Determine the (x, y) coordinate at the center of the cell enclosing the given text.  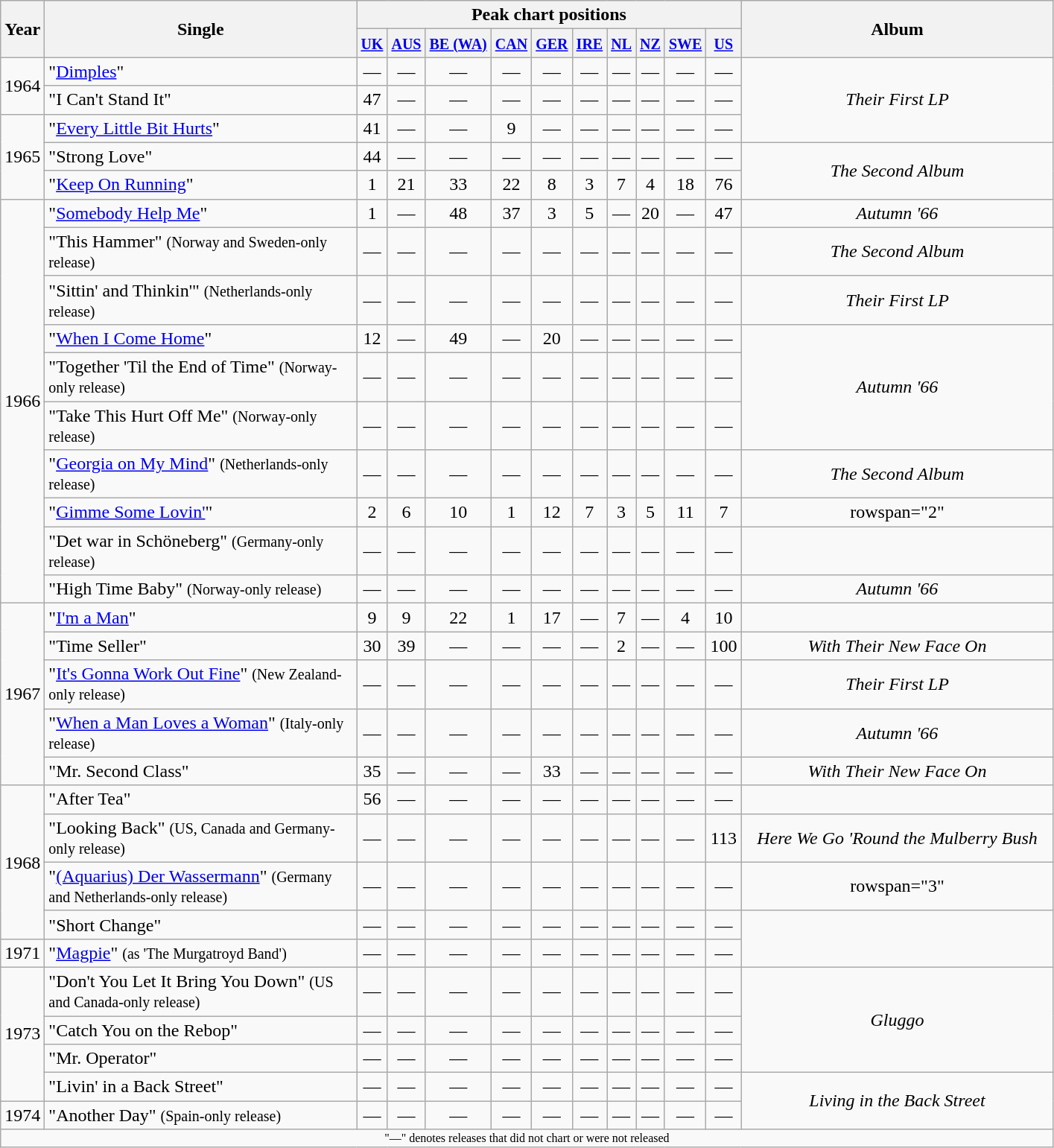
"Don't You Let It Bring You Down" (US and Canada-only release) (201, 991)
1964 (22, 86)
1967 (22, 694)
"Magpie" (as 'The Murgatroyd Band') (201, 953)
Single (201, 29)
"Somebody Help Me" (201, 213)
CAN (511, 43)
NL (621, 43)
1965 (22, 156)
BE (WA) (458, 43)
1974 (22, 1115)
56 (372, 799)
39 (407, 646)
44 (372, 156)
"High Time Baby" (Norway-only release) (201, 589)
11 (685, 513)
"It's Gonna Work Out Fine" (New Zealand-only release) (201, 684)
"Another Day" (Spain-only release) (201, 1115)
"Short Change" (201, 925)
"Livin' in a Back Street" (201, 1087)
SWE (685, 43)
"Keep On Running" (201, 185)
"Mr. Second Class" (201, 771)
"When I Come Home" (201, 338)
rowspan="3" (897, 887)
Year (22, 29)
30 (372, 646)
"(Aquarius) Der Wassermann" (Germany and Netherlands-only release) (201, 887)
18 (685, 185)
"This Hammer" (Norway and Sweden-only release) (201, 252)
"I'm a Man" (201, 618)
"Every Little Bit Hurts" (201, 128)
1968 (22, 862)
21 (407, 185)
35 (372, 771)
"Dimples" (201, 72)
8 (552, 185)
Gluggo (897, 1019)
"Sittin' and Thinkin'" (Netherlands-only release) (201, 299)
"Take This Hurt Off Me" (Norway-only release) (201, 425)
"Strong Love" (201, 156)
Peak chart positions (549, 15)
GER (552, 43)
Living in the Back Street (897, 1101)
NZ (651, 43)
1971 (22, 953)
"Time Seller" (201, 646)
41 (372, 128)
113 (724, 837)
6 (407, 513)
48 (458, 213)
"Georgia on My Mind" (Netherlands-only release) (201, 474)
AUS (407, 43)
1973 (22, 1034)
"Det war in Schöneberg" (Germany-only release) (201, 551)
49 (458, 338)
37 (511, 213)
"When a Man Loves a Woman" (Italy-only release) (201, 733)
"Looking Back" (US, Canada and Germany-only release) (201, 837)
"Catch You on the Rebop" (201, 1030)
Album (897, 29)
100 (724, 646)
1966 (22, 401)
Here We Go 'Round the Mulberry Bush (897, 837)
"Gimme Some Lovin'" (201, 513)
"Together 'Til the End of Time" (Norway-only release) (201, 377)
17 (552, 618)
"—" denotes releases that did not chart or were not released (527, 1138)
"After Tea" (201, 799)
"Mr. Operator" (201, 1059)
IRE (590, 43)
UK (372, 43)
"I Can't Stand It" (201, 100)
US (724, 43)
rowspan="2" (897, 513)
76 (724, 185)
